For the text-containing cell, return its midpoint in (X, Y) coordinate format. 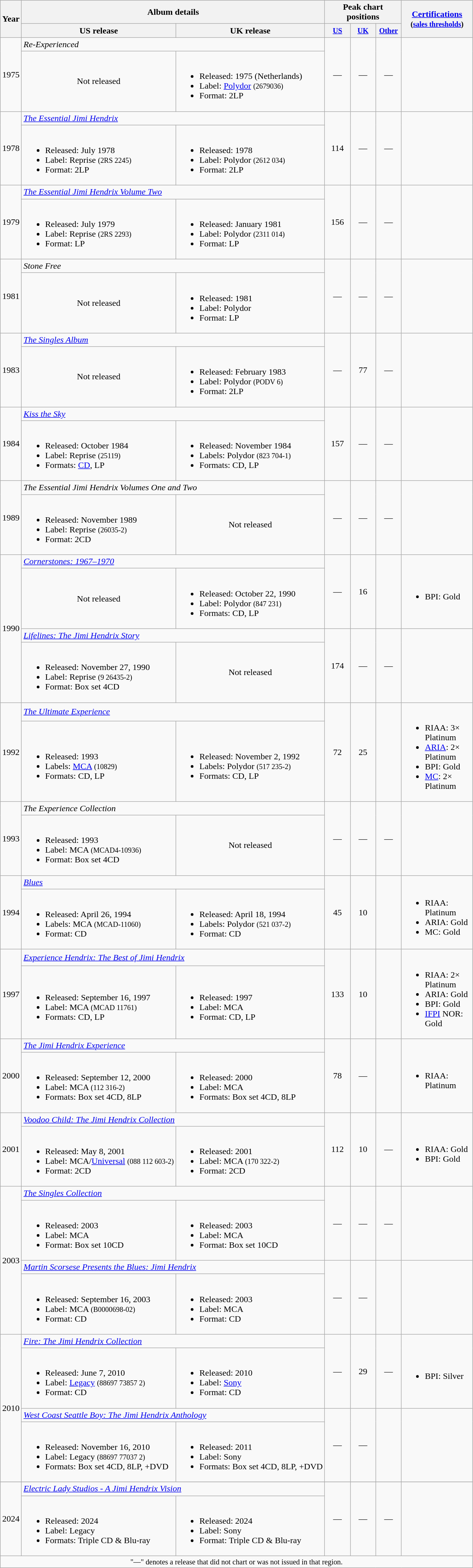
"—" denotes a release that did not chart or was not issued in that region. (237, 1562)
UK release (250, 31)
1993 (11, 839)
Released: 1978Label: Polydor (2612 034)Format: 2LP (250, 155)
45 (337, 912)
25 (363, 752)
Released: 2010Label: SonyFormat: CD (250, 1378)
Released: September 12, 2000Label: MCA (112 316-2)Formats: Box set 4CD, 8LP (99, 1082)
2000 (11, 1076)
US release (99, 31)
The Ultimate Experience (173, 712)
RIAA: Platinum (437, 1076)
Released: April 18, 1994Labels: Polydor (521 037-2)Format: CD (250, 919)
2010 (11, 1408)
Experience Hendrix: The Best of Jimi Hendrix (173, 957)
1992 (11, 752)
The Essential Jimi Hendrix Volumes One and Two (173, 488)
77 (363, 370)
RIAA: PlatinumARIA: GoldMC: Gold (437, 912)
174 (337, 666)
72 (337, 752)
1990 (11, 629)
Released: February 1983Label: Polydor (PODV 6)Format: 2LP (250, 377)
Released: June 7, 2010Label: Legacy (88697 73857 2)Format: CD (99, 1378)
1997 (11, 994)
Released: 2024Label: SonyFormat: Triple CD & Blu-ray (250, 1526)
RIAA: 2× PlatinumARIA: GoldBPI: GoldIFPI NOR: Gold (437, 994)
1978 (11, 148)
Released: 2001Label: MCA (170 322-2)Format: 2CD (250, 1156)
US (337, 31)
Released: January 1981Label: Polydor (2311 014)Format: LP (250, 229)
114 (337, 148)
Album details (173, 12)
1989 (11, 518)
Peak chart positions (363, 12)
Released: 2011Label: SonyFormats: Box set 4CD, 8LP, +DVD (250, 1452)
Other (388, 31)
Released: 1981Label: PolydorFormat: LP (250, 303)
Kiss the Sky (173, 414)
Released: 1975 (Netherlands)Label: Polydor (2679036)Format: 2LP (250, 81)
Year (11, 19)
Released: November 1989Label: Reprise (26035-2)Format: 2CD (99, 524)
Released: September 16, 1997Label: MCA (MCAD 11761)Formats: CD, LP (99, 1002)
157 (337, 444)
112 (337, 1149)
Electric Lady Studios - A Jimi Hendrix Vision (173, 1489)
156 (337, 222)
Stone Free (173, 266)
The Essential Jimi Hendrix Volume Two (173, 192)
UK (363, 31)
The Singles Album (173, 340)
Released: 2024Label: LegacyFormats: Triple CD & Blu-ray (99, 1526)
West Coast Seattle Boy: The Jimi Hendrix Anthology (173, 1415)
Released: 2003Label: MCAFormat: CD (250, 1304)
Lifelines: The Jimi Hendrix Story (173, 635)
133 (337, 994)
RIAA: GoldBPI: Gold (437, 1149)
Released: November 16, 2010Label: Legacy (88697 77037 2)Formats: Box set 4CD, 8LP, +DVD (99, 1452)
The Singles Collection (173, 1193)
Released: May 8, 2001Label: MCA/Universal (088 112 603-2)Format: 2CD (99, 1156)
Released: October 22, 1990Label: Polydor (847 231)Formats: CD, LP (250, 599)
RIAA: 3× PlatinumARIA: 2× PlatinumBPI: GoldMC: 2× Platinum (437, 752)
Released: September 16, 2003Label: MCA (B0000698-02)Format: CD (99, 1304)
Released: April 26, 1994Labels: MCA (MCAD-11060)Format: CD (99, 919)
1994 (11, 912)
Released: 1993Labels: MCA (10829)Formats: CD, LP (99, 761)
1981 (11, 296)
Released: July 1979Label: Reprise (2RS 2293)Format: LP (99, 229)
2003 (11, 1260)
16 (363, 591)
Released: November 2, 1992Labels: Polydor (517 235-2)Formats: CD, LP (250, 761)
Re-Experienced (173, 44)
Fire: The Jimi Hendrix Collection (173, 1341)
BPI: Gold (437, 591)
Blues (173, 882)
Released: 1993Label: MCA (MCAD4-10936)Format: Box set 4CD (99, 845)
BPI: Silver (437, 1371)
The Experience Collection (173, 808)
Released: 1997Label: MCAFormat: CD, LP (250, 1002)
Voodoo Child: The Jimi Hendrix Collection (173, 1119)
Martin Scorsese Presents the Blues: Jimi Hendrix (173, 1267)
2001 (11, 1149)
2024 (11, 1519)
Released: November 1984Labels: Polydor (823 704-1)Formats: CD, LP (250, 451)
1984 (11, 444)
Certifications(sales thresholds) (437, 19)
Released: October 1984Label: Reprise (25119)Formats: CD, LP (99, 451)
1979 (11, 222)
Released: November 27, 1990Label: Reprise (9 26435-2)Format: Box set 4CD (99, 672)
Released: 2000Label: MCAFormats: Box set 4CD, 8LP (250, 1082)
The Jimi Hendrix Experience (173, 1045)
Cornerstones: 1967–1970 (173, 562)
Released: July 1978Label: Reprise (2RS 2245)Format: 2LP (99, 155)
1983 (11, 370)
The Essential Jimi Hendrix (173, 118)
1975 (11, 74)
78 (337, 1076)
29 (363, 1371)
